Identify which cell holds the provided text, then report its [x, y] central coordinate. 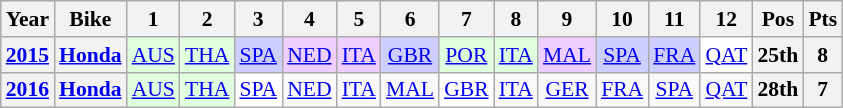
11 [674, 19]
5 [359, 19]
10 [622, 19]
3 [258, 19]
12 [726, 19]
POR [466, 55]
Pos [778, 19]
Pts [822, 19]
25th [778, 55]
9 [567, 19]
2016 [28, 90]
28th [778, 90]
Bike [90, 19]
GER [567, 90]
2 [207, 19]
6 [410, 19]
Year [28, 19]
1 [154, 19]
2015 [28, 55]
4 [309, 19]
